Return (x, y) of the center of cell containing provided text 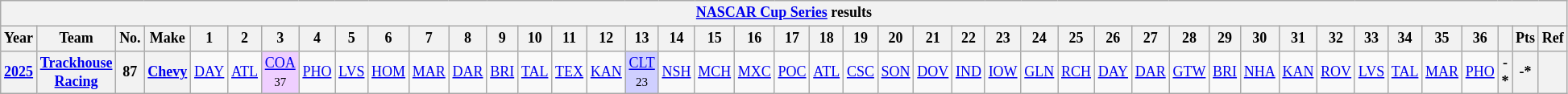
32 (1336, 39)
5 (351, 39)
ROV (1336, 72)
7 (429, 39)
15 (715, 39)
MCH (715, 72)
23 (1002, 39)
30 (1259, 39)
11 (570, 39)
4 (317, 39)
27 (1151, 39)
13 (641, 39)
Team (76, 39)
3 (280, 39)
9 (503, 39)
No. (131, 39)
DOV (933, 72)
POC (792, 72)
26 (1113, 39)
20 (896, 39)
GLN (1039, 72)
17 (792, 39)
24 (1039, 39)
TEX (570, 72)
NHA (1259, 72)
CSC (861, 72)
Ref (1553, 39)
1 (209, 39)
CLT23 (641, 72)
Trackhouse Racing (76, 72)
NSH (677, 72)
36 (1479, 39)
19 (861, 39)
31 (1298, 39)
2 (245, 39)
12 (606, 39)
8 (467, 39)
HOM (388, 72)
10 (535, 39)
SON (896, 72)
34 (1404, 39)
Year (19, 39)
14 (677, 39)
35 (1442, 39)
21 (933, 39)
Make (168, 39)
18 (827, 39)
22 (969, 39)
33 (1371, 39)
IND (969, 72)
28 (1189, 39)
25 (1076, 39)
MXC (755, 72)
29 (1225, 39)
Pts (1526, 39)
87 (131, 72)
NASCAR Cup Series results (784, 13)
IOW (1002, 72)
6 (388, 39)
RCH (1076, 72)
COA37 (280, 72)
GTW (1189, 72)
Chevy (168, 72)
16 (755, 39)
2025 (19, 72)
